Capture the cell that displays the provided text and extract its (x, y) central coordinate. 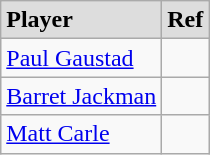
Barret Jackman (82, 96)
Paul Gaustad (82, 58)
Matt Carle (82, 134)
Ref (186, 20)
Player (82, 20)
